For the text-containing cell, return its midpoint in (X, Y) coordinate format. 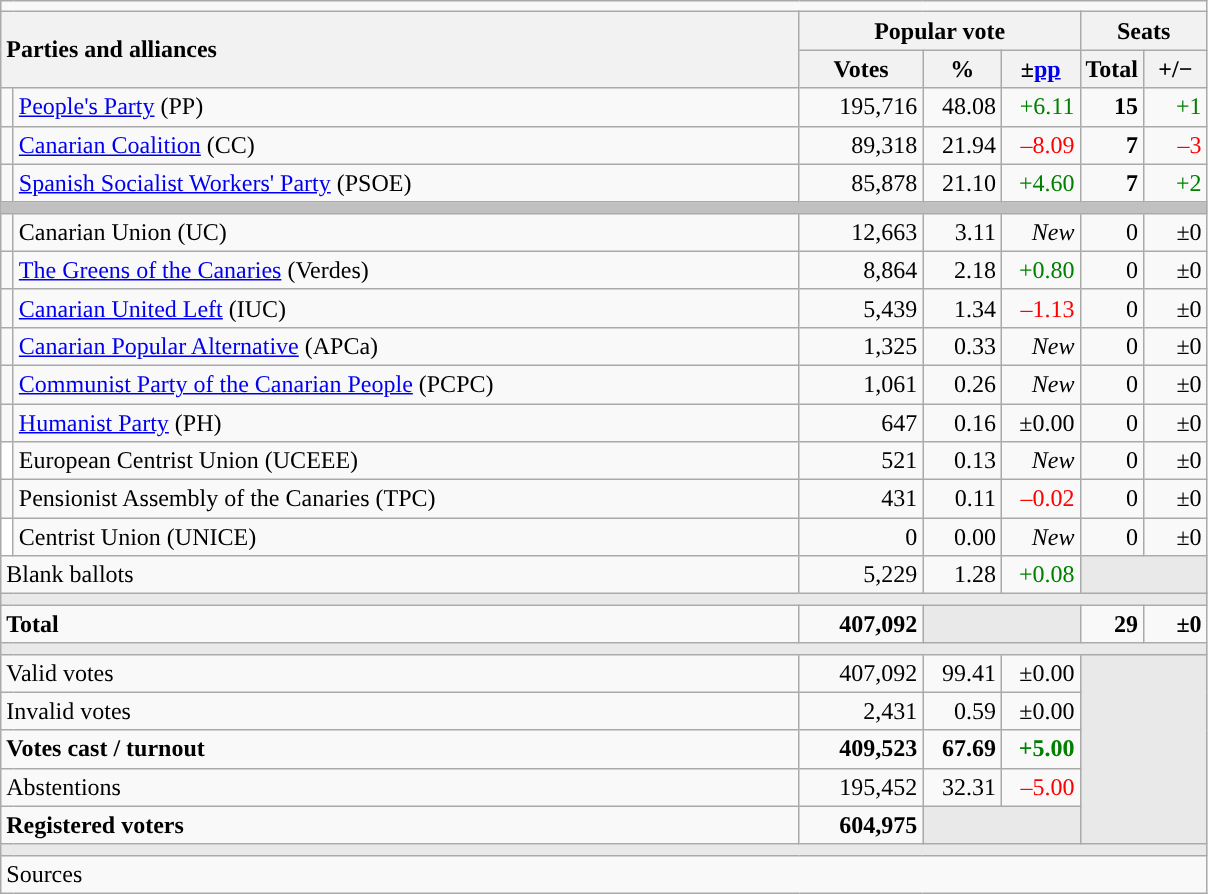
5,439 (861, 308)
21.94 (962, 145)
Valid votes (400, 673)
+6.11 (1040, 107)
1.34 (962, 308)
48.08 (962, 107)
Registered voters (400, 825)
2.18 (962, 270)
Canarian United Left (IUC) (406, 308)
Invalid votes (400, 711)
3.11 (962, 232)
Abstentions (400, 787)
647 (861, 423)
85,878 (861, 183)
–5.00 (1040, 787)
0.16 (962, 423)
0.59 (962, 711)
Votes cast / turnout (400, 749)
21.10 (962, 183)
15 (1112, 107)
29 (1112, 624)
12,663 (861, 232)
Parties and alliances (400, 50)
+/− (1176, 69)
0.33 (962, 346)
1,061 (861, 384)
89,318 (861, 145)
431 (861, 499)
Communist Party of the Canarian People (PCPC) (406, 384)
Canarian Coalition (CC) (406, 145)
Blank ballots (400, 575)
604,975 (861, 825)
Canarian Popular Alternative (APCa) (406, 346)
195,452 (861, 787)
32.31 (962, 787)
±pp (1040, 69)
0.00 (962, 537)
195,716 (861, 107)
The Greens of the Canaries (Verdes) (406, 270)
–1.13 (1040, 308)
1,325 (861, 346)
Humanist Party (PH) (406, 423)
Popular vote (940, 31)
Votes (861, 69)
Seats (1144, 31)
Pensionist Assembly of the Canaries (TPC) (406, 499)
67.69 (962, 749)
0.26 (962, 384)
Sources (604, 874)
99.41 (962, 673)
5,229 (861, 575)
+5.00 (1040, 749)
+2 (1176, 183)
Spanish Socialist Workers' Party (PSOE) (406, 183)
–3 (1176, 145)
0.13 (962, 461)
–8.09 (1040, 145)
People's Party (PP) (406, 107)
+1 (1176, 107)
+0.80 (1040, 270)
2,431 (861, 711)
0.11 (962, 499)
Centrist Union (UNICE) (406, 537)
% (962, 69)
+0.08 (1040, 575)
+4.60 (1040, 183)
409,523 (861, 749)
Canarian Union (UC) (406, 232)
8,864 (861, 270)
–0.02 (1040, 499)
European Centrist Union (UCEEE) (406, 461)
1.28 (962, 575)
521 (861, 461)
